Search for the cell housing the specified text and yield its (X, Y) center coordinate. 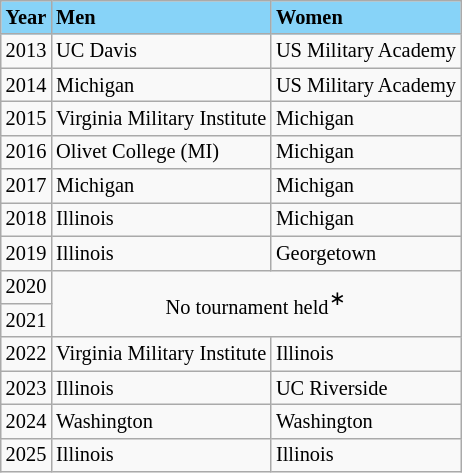
2014 (26, 85)
2015 (26, 118)
Men (161, 17)
Georgetown (366, 253)
No tournament held∗ (256, 304)
2022 (26, 354)
2021 (26, 320)
2017 (26, 186)
2013 (26, 51)
2018 (26, 219)
2016 (26, 152)
2025 (26, 455)
UC Davis (161, 51)
2020 (26, 287)
UC Riverside (366, 388)
2024 (26, 421)
Women (366, 17)
Year (26, 17)
2023 (26, 388)
Olivet College (MI) (161, 152)
2019 (26, 253)
